From the cell containing the given text, extract its center point as [x, y] coordinate. 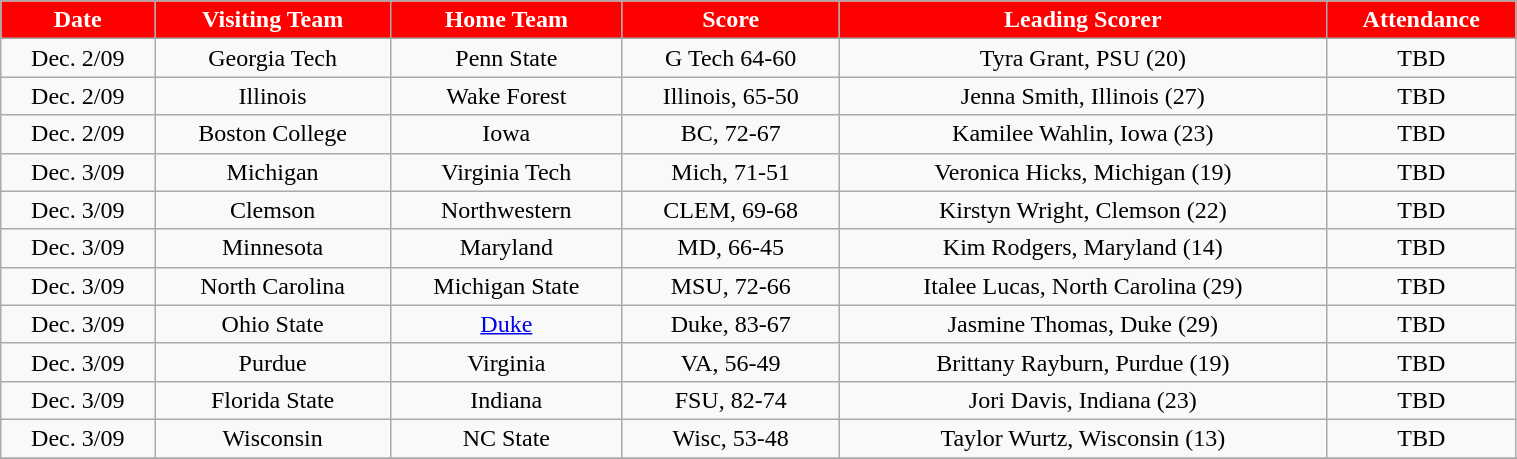
VA, 56-49 [730, 362]
Leading Scorer [1082, 20]
Minnesota [273, 248]
G Tech 64-60 [730, 58]
Wake Forest [506, 96]
Northwestern [506, 210]
Jenna Smith, Illinois (27) [1082, 96]
Kim Rodgers, Maryland (14) [1082, 248]
FSU, 82-74 [730, 400]
Florida State [273, 400]
Visiting Team [273, 20]
CLEM, 69-68 [730, 210]
Michigan State [506, 286]
Ohio State [273, 324]
Tyra Grant, PSU (20) [1082, 58]
Penn State [506, 58]
Kamilee Wahlin, Iowa (23) [1082, 134]
Italee Lucas, North Carolina (29) [1082, 286]
Maryland [506, 248]
Home Team [506, 20]
Virginia [506, 362]
North Carolina [273, 286]
Purdue [273, 362]
MSU, 72-66 [730, 286]
Virginia Tech [506, 172]
Iowa [506, 134]
Jasmine Thomas, Duke (29) [1082, 324]
Wisconsin [273, 438]
Georgia Tech [273, 58]
Wisc, 53-48 [730, 438]
NC State [506, 438]
Kirstyn Wright, Clemson (22) [1082, 210]
Illinois, 65-50 [730, 96]
Michigan [273, 172]
Brittany Rayburn, Purdue (19) [1082, 362]
Mich, 71-51 [730, 172]
Illinois [273, 96]
Jori Davis, Indiana (23) [1082, 400]
Attendance [1422, 20]
Indiana [506, 400]
Score [730, 20]
Veronica Hicks, Michigan (19) [1082, 172]
Boston College [273, 134]
Duke, 83-67 [730, 324]
Duke [506, 324]
Date [78, 20]
Clemson [273, 210]
Taylor Wurtz, Wisconsin (13) [1082, 438]
BC, 72-67 [730, 134]
MD, 66-45 [730, 248]
